Locate the cell with the specified text and output its (X, Y) center coordinate. 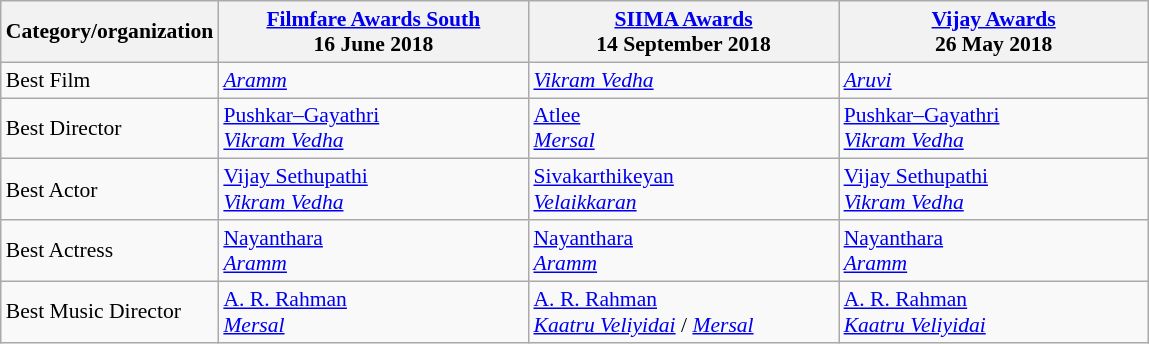
Best Actor (110, 190)
Best Film (110, 80)
Best Director (110, 128)
A. R. RahmanMersal (373, 312)
AtleeMersal (683, 128)
A. R. RahmanKaatru Veliyidai (994, 312)
Filmfare Awards South16 June 2018 (373, 32)
Aramm (373, 80)
SIIMA Awards14 September 2018 (683, 32)
Category/organization (110, 32)
Best Music Director (110, 312)
SivakarthikeyanVelaikkaran (683, 190)
Vijay Awards26 May 2018 (994, 32)
Aruvi (994, 80)
Vikram Vedha (683, 80)
Best Actress (110, 250)
A. R. RahmanKaatru Veliyidai / Mersal (683, 312)
